Find where the given text appears and provide that cell's center as [x, y] coordinate. 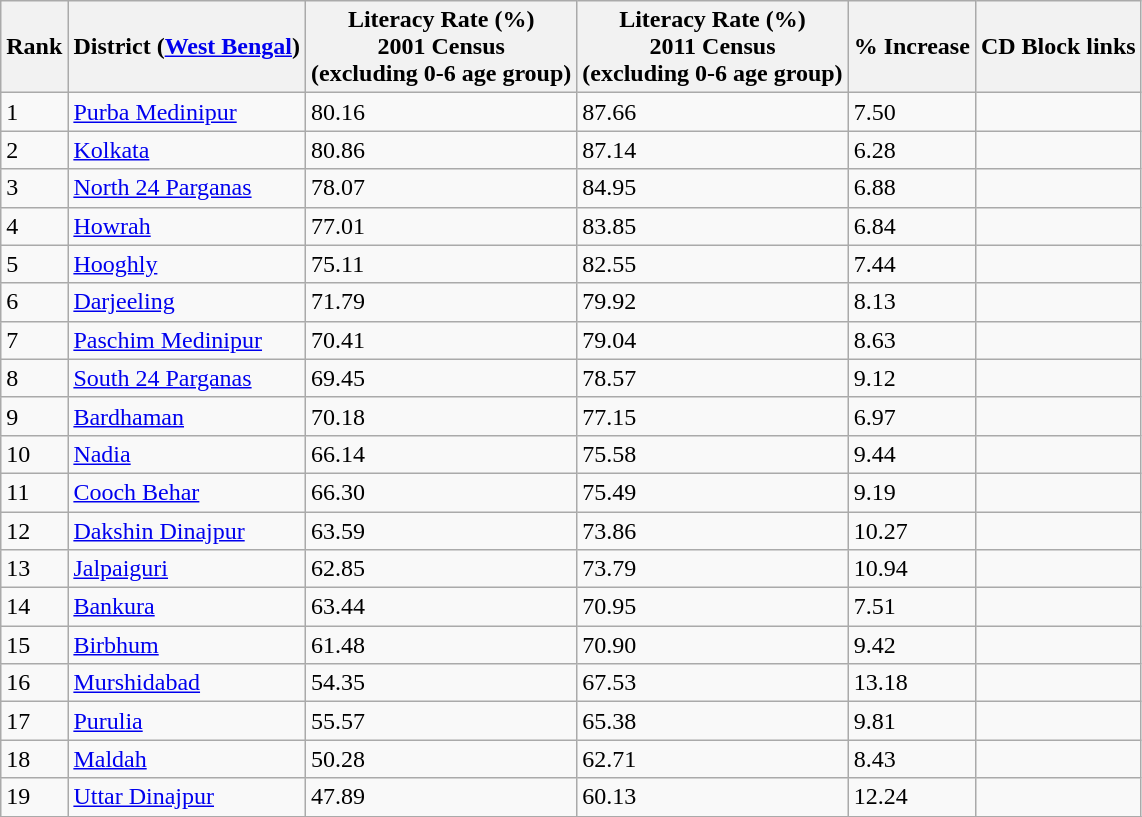
87.66 [712, 112]
78.07 [442, 188]
6.88 [912, 188]
8.13 [912, 302]
80.86 [442, 150]
Birbhum [187, 645]
CD Block links [1058, 47]
14 [34, 607]
70.90 [712, 645]
66.14 [442, 454]
9.42 [912, 645]
13.18 [912, 683]
10 [34, 454]
Bankura [187, 607]
63.44 [442, 607]
6 [34, 302]
77.01 [442, 226]
66.30 [442, 492]
7.51 [912, 607]
80.16 [442, 112]
73.79 [712, 569]
7.50 [912, 112]
75.58 [712, 454]
12.24 [912, 797]
7.44 [912, 264]
87.14 [712, 150]
9.19 [912, 492]
4 [34, 226]
1 [34, 112]
70.95 [712, 607]
Literacy Rate (%) 2011 Census (excluding 0-6 age group) [712, 47]
79.92 [712, 302]
78.57 [712, 378]
62.85 [442, 569]
47.89 [442, 797]
60.13 [712, 797]
8.63 [912, 340]
Bardhaman [187, 416]
2 [34, 150]
12 [34, 531]
6.97 [912, 416]
Hooghly [187, 264]
Howrah [187, 226]
61.48 [442, 645]
3 [34, 188]
67.53 [712, 683]
6.84 [912, 226]
Murshidabad [187, 683]
6.28 [912, 150]
63.59 [442, 531]
Kolkata [187, 150]
69.45 [442, 378]
17 [34, 721]
70.41 [442, 340]
62.71 [712, 759]
South 24 Parganas [187, 378]
50.28 [442, 759]
18 [34, 759]
9.12 [912, 378]
Darjeeling [187, 302]
77.15 [712, 416]
15 [34, 645]
8.43 [912, 759]
Literacy Rate (%) 2001 Census (excluding 0-6 age group) [442, 47]
% Increase [912, 47]
65.38 [712, 721]
7 [34, 340]
Dakshin Dinajpur [187, 531]
Purulia [187, 721]
Uttar Dinajpur [187, 797]
Rank [34, 47]
Paschim Medinipur [187, 340]
75.11 [442, 264]
70.18 [442, 416]
Cooch Behar [187, 492]
84.95 [712, 188]
83.85 [712, 226]
Maldah [187, 759]
9 [34, 416]
75.49 [712, 492]
10.27 [912, 531]
19 [34, 797]
11 [34, 492]
79.04 [712, 340]
13 [34, 569]
District (West Bengal) [187, 47]
North 24 Parganas [187, 188]
8 [34, 378]
Jalpaiguri [187, 569]
Nadia [187, 454]
82.55 [712, 264]
16 [34, 683]
9.81 [912, 721]
5 [34, 264]
9.44 [912, 454]
55.57 [442, 721]
Purba Medinipur [187, 112]
73.86 [712, 531]
54.35 [442, 683]
10.94 [912, 569]
71.79 [442, 302]
